From the cell containing the given text, extract its center point as [X, Y] coordinate. 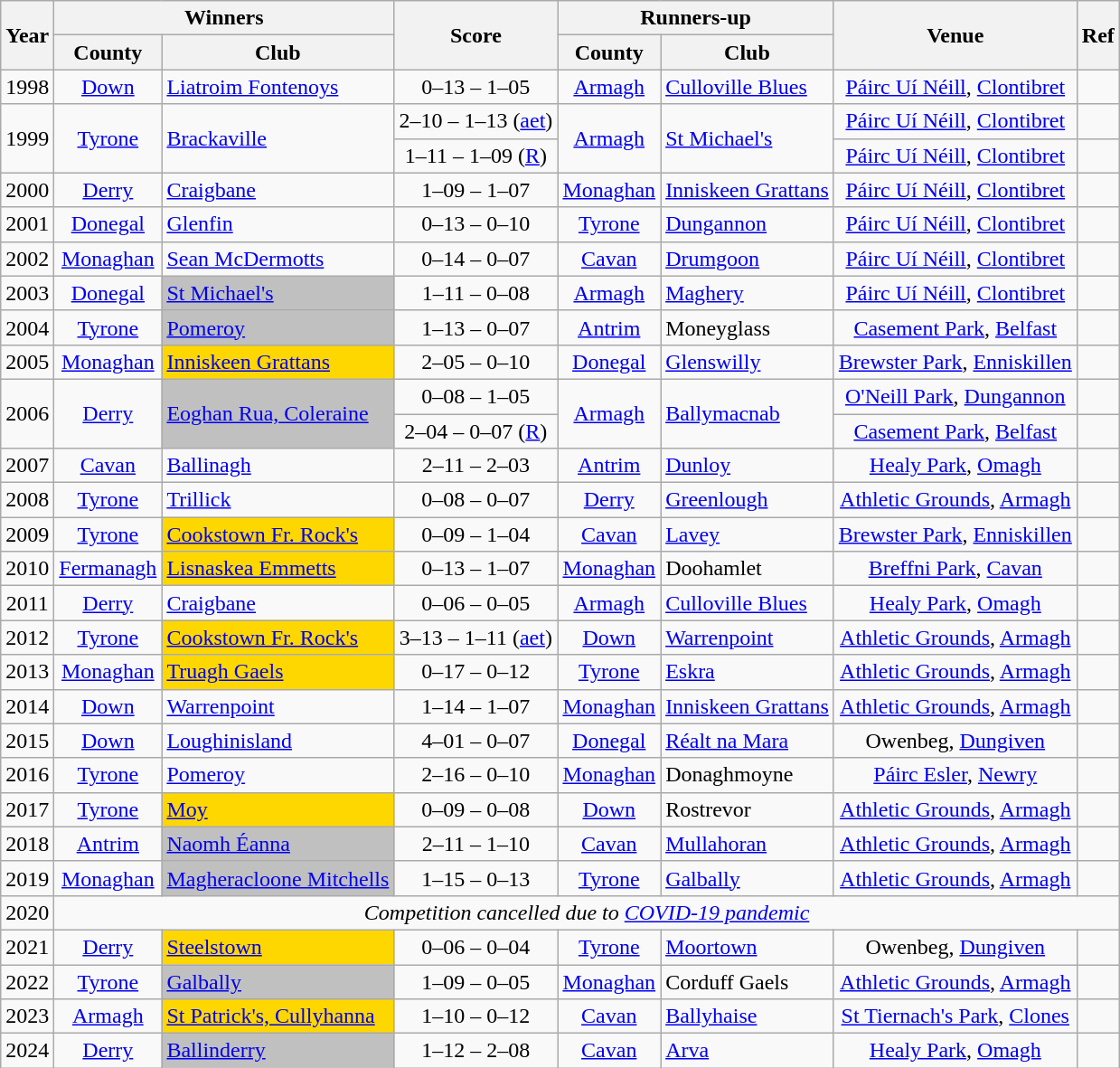
2021 [27, 947]
2016 [27, 775]
Eskra [748, 672]
2–05 – 0–10 [475, 362]
2019 [27, 878]
Loughinisland [278, 741]
2005 [27, 362]
Moneyglass [748, 327]
Ballymacnab [748, 413]
O'Neill Park, Dungannon [955, 396]
1–10 – 0–12 [475, 1016]
Liatroim Fontenoys [278, 87]
0–08 – 1–05 [475, 396]
3–13 – 1–11 (aet) [475, 638]
2017 [27, 809]
0–09 – 1–04 [475, 534]
2004 [27, 327]
2002 [27, 259]
2001 [27, 224]
2006 [27, 413]
Eoghan Rua, Coleraine [278, 413]
Score [475, 35]
2015 [27, 741]
2–11 – 2–03 [475, 466]
2020 [27, 912]
2013 [27, 672]
Magheracloone Mitchells [278, 878]
0–13 – 0–10 [475, 224]
Arva [748, 1051]
2009 [27, 534]
Ballyhaise [748, 1016]
2011 [27, 603]
4–01 – 0–07 [475, 741]
2–04 – 0–07 (R) [475, 431]
1–15 – 0–13 [475, 878]
2012 [27, 638]
Páirc Esler, Newry [955, 775]
Greenlough [748, 500]
0–17 – 0–12 [475, 672]
1–09 – 1–07 [475, 190]
2008 [27, 500]
2–16 – 0–10 [475, 775]
2–10 – 1–13 (aet) [475, 121]
Ballinderry [278, 1051]
Winners [224, 18]
2003 [27, 293]
Ref [1097, 35]
Truagh Gaels [278, 672]
1999 [27, 138]
Steelstown [278, 947]
2018 [27, 844]
1–13 – 0–07 [475, 327]
2014 [27, 706]
Rostrevor [748, 809]
Mullahoran [748, 844]
1–11 – 1–09 (R) [475, 156]
0–06 – 0–05 [475, 603]
2023 [27, 1016]
2007 [27, 466]
Trillick [278, 500]
St Tiernach's Park, Clones [955, 1016]
Naomh Éanna [278, 844]
Dunloy [748, 466]
2024 [27, 1051]
Maghery [748, 293]
1–12 – 2–08 [475, 1051]
1–14 – 1–07 [475, 706]
2000 [27, 190]
2–11 – 1–10 [475, 844]
0–13 – 1–07 [475, 569]
Brackaville [278, 138]
1–11 – 0–08 [475, 293]
2022 [27, 981]
2010 [27, 569]
1–09 – 0–05 [475, 981]
Lisnaskea Emmetts [278, 569]
Moortown [748, 947]
Drumgoon [748, 259]
Glenfin [278, 224]
0–13 – 1–05 [475, 87]
Venue [955, 35]
Competition cancelled due to COVID-19 pandemic [588, 912]
1998 [27, 87]
Dungannon [748, 224]
Doohamlet [748, 569]
Moy [278, 809]
Réalt na Mara [748, 741]
Breffni Park, Cavan [955, 569]
Fermanagh [108, 569]
Runners-up [696, 18]
Lavey [748, 534]
0–06 – 0–04 [475, 947]
0–09 – 0–08 [475, 809]
0–08 – 0–07 [475, 500]
Glenswilly [748, 362]
Year [27, 35]
Ballinagh [278, 466]
Donaghmoyne [748, 775]
Corduff Gaels [748, 981]
Sean McDermotts [278, 259]
0–14 – 0–07 [475, 259]
St Patrick's, Cullyhanna [278, 1016]
